Return the [X, Y] coordinate for the center point of the cell that contains the specified text.  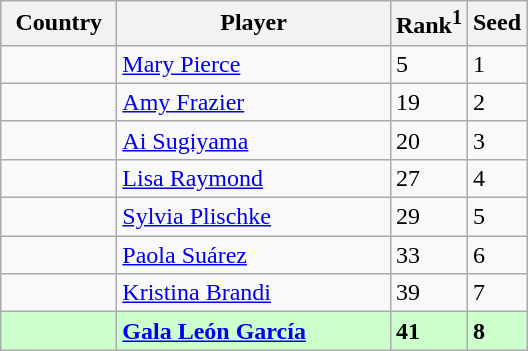
Sylvia Plischke [254, 217]
4 [496, 178]
39 [428, 293]
Ai Sugiyama [254, 140]
Gala León García [254, 331]
Country [59, 24]
41 [428, 331]
Paola Suárez [254, 255]
1 [496, 64]
3 [496, 140]
Rank1 [428, 24]
Lisa Raymond [254, 178]
2 [496, 102]
6 [496, 255]
7 [496, 293]
29 [428, 217]
33 [428, 255]
Player [254, 24]
8 [496, 331]
20 [428, 140]
19 [428, 102]
Amy Frazier [254, 102]
Mary Pierce [254, 64]
Seed [496, 24]
27 [428, 178]
Kristina Brandi [254, 293]
